Return (X, Y) of the center of cell containing provided text 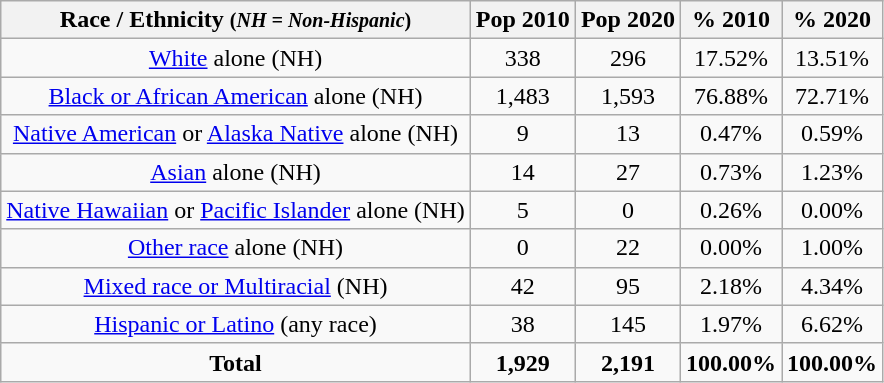
338 (522, 58)
Mixed race or Multiracial (NH) (236, 286)
6.62% (832, 324)
76.88% (730, 96)
Race / Ethnicity (NH = Non-Hispanic) (236, 20)
% 2010 (730, 20)
95 (628, 286)
0.26% (730, 210)
Other race alone (NH) (236, 248)
1,483 (522, 96)
145 (628, 324)
72.71% (832, 96)
2.18% (730, 286)
17.52% (730, 58)
Native Hawaiian or Pacific Islander alone (NH) (236, 210)
1.97% (730, 324)
4.34% (832, 286)
296 (628, 58)
38 (522, 324)
Pop 2010 (522, 20)
1.23% (832, 172)
14 (522, 172)
5 (522, 210)
22 (628, 248)
0.47% (730, 134)
% 2020 (832, 20)
Hispanic or Latino (any race) (236, 324)
0.73% (730, 172)
1,593 (628, 96)
9 (522, 134)
1.00% (832, 248)
Black or African American alone (NH) (236, 96)
2,191 (628, 362)
Total (236, 362)
27 (628, 172)
0.59% (832, 134)
13.51% (832, 58)
42 (522, 286)
1,929 (522, 362)
Pop 2020 (628, 20)
White alone (NH) (236, 58)
13 (628, 134)
Asian alone (NH) (236, 172)
Native American or Alaska Native alone (NH) (236, 134)
